Locate the cell with the specified text and output its (x, y) center coordinate. 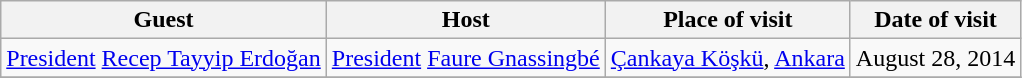
August 28, 2014 (935, 58)
Host (466, 20)
Place of visit (728, 20)
Date of visit (935, 20)
Guest (164, 20)
President Faure Gnassingbé (466, 58)
President Recep Tayyip Erdoğan (164, 58)
Çankaya Köşkü, Ankara (728, 58)
